Return the [X, Y] coordinate for the center point of the cell that contains the specified text.  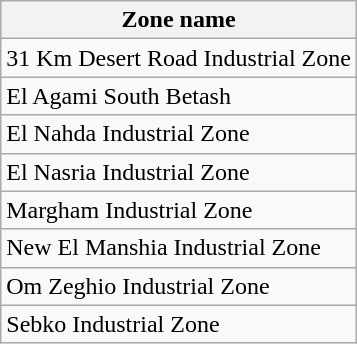
El Nasria Industrial Zone [179, 172]
El Nahda Industrial Zone [179, 134]
Om Zeghio Industrial Zone [179, 286]
El Agami South Betash [179, 96]
Zone name [179, 20]
31 Km Desert Road Industrial Zone [179, 58]
Margham Industrial Zone [179, 210]
Sebko Industrial Zone [179, 324]
New El Manshia Industrial Zone [179, 248]
